Search for the cell housing the specified text and yield its [X, Y] center coordinate. 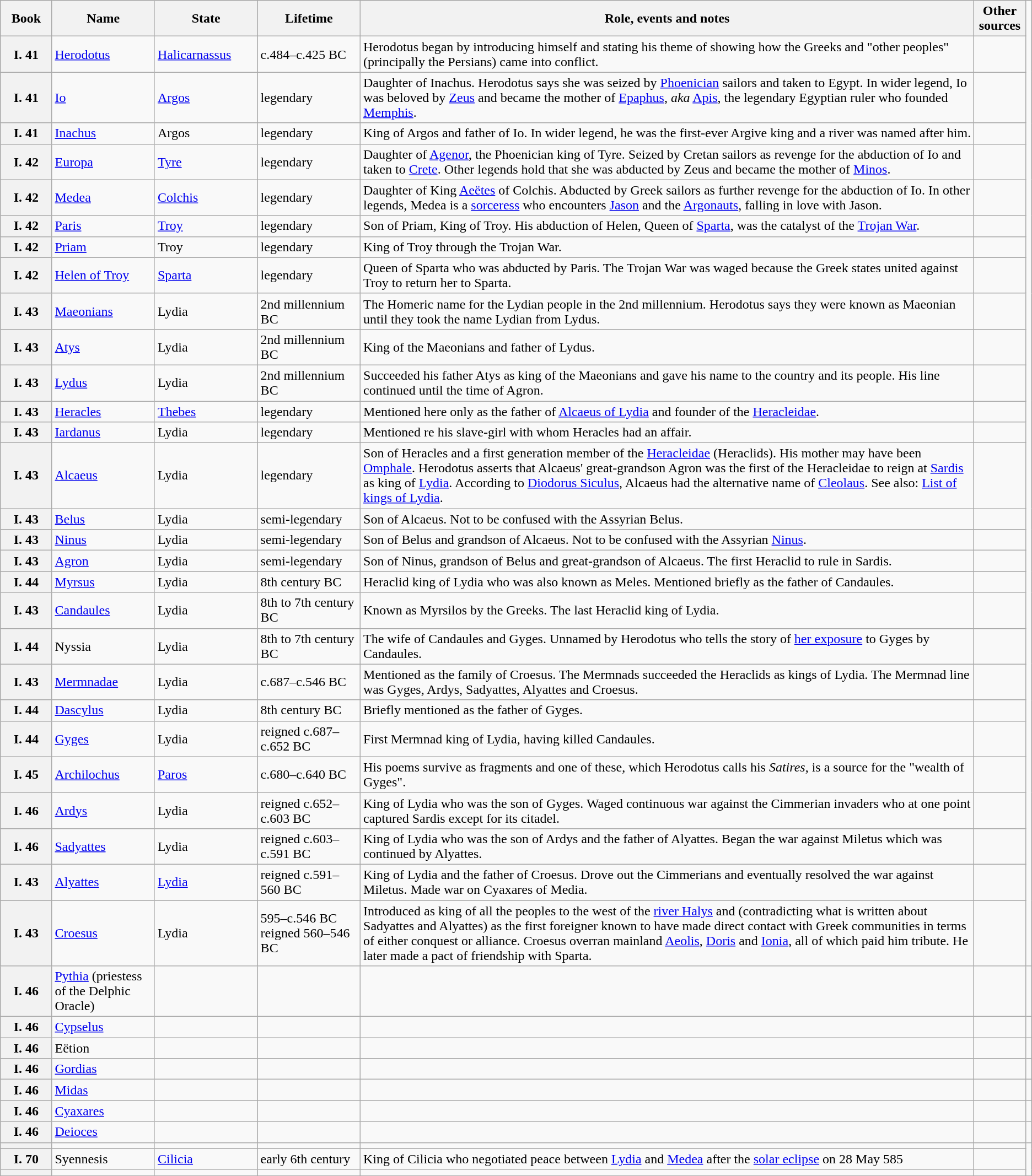
Halicarnassus [206, 54]
The wife of Candaules and Gyges. Unnamed by Herodotus who tells the story of her exposure to Gyges by Candaules. [667, 646]
Colchis [206, 197]
reigned c.687–c.652 BC [309, 738]
First Mermnad king of Lydia, having killed Candaules. [667, 738]
Inachus [103, 133]
595–c.546 BCreigned 560–546 BC [309, 934]
Cilicia [206, 1159]
His poems survive as fragments and one of these, which Herodotus calls his Satires, is a source for the "wealth of Gyges". [667, 775]
c.484–c.425 BC [309, 54]
Pythia (priestess of the Delphic Oracle) [103, 991]
Maeonians [103, 311]
early 6th century [309, 1159]
Mentioned re his slave-girl with whom Heracles had an affair. [667, 433]
Helen of Troy [103, 276]
Deioces [103, 1132]
King of Lydia who was the son of Gyges. Waged continuous war against the Cimmerian invaders who at one point captured Sardis except for its citadel. [667, 810]
State [206, 19]
Atys [103, 347]
Paros [206, 775]
Gordias [103, 1069]
Dascylus [103, 710]
Herodotus [103, 54]
Tyre [206, 162]
Name [103, 19]
Eëtion [103, 1048]
I. 70 [26, 1159]
Ardys [103, 810]
King of Lydia and the father of Croesus. Drove out the Cimmerians and eventually resolved the war against Miletus. Made war on Cyaxares of Media. [667, 882]
Medea [103, 197]
Succeeded his father Atys as king of the Maeonians and gave his name to the country and its people. His line continued until the time of Agron. [667, 382]
Lydus [103, 382]
King of the Maeonians and father of Lydus. [667, 347]
Son of Ninus, grandson of Belus and great-grandson of Alcaeus. The first Heraclid to rule in Sardis. [667, 561]
Heracles [103, 412]
Belus [103, 519]
Gyges [103, 738]
Croesus [103, 934]
I. 45 [26, 775]
Role, events and notes [667, 19]
Cyaxares [103, 1111]
Thebes [206, 412]
Mentioned here only as the father of Alcaeus of Lydia and founder of the Heracleidae. [667, 412]
The Homeric name for the Lydian people in the 2nd millennium. Herodotus says they were known as Maeonian until they took the name Lydian from Lydus. [667, 311]
King of Cilicia who negotiated peace between Lydia and Medea after the solar eclipse on 28 May 585 [667, 1159]
Nyssia [103, 646]
Queen of Sparta who was abducted by Paris. The Trojan War was waged because the Greek states united against Troy to return her to Sparta. [667, 276]
King of Troy through the Trojan War. [667, 247]
Iardanus [103, 433]
Candaules [103, 611]
Alyattes [103, 882]
Mermnadae [103, 682]
Priam [103, 247]
Son of Belus and grandson of Alcaeus. Not to be confused with the Assyrian Ninus. [667, 540]
reigned c.652–c.603 BC [309, 810]
Agron [103, 561]
Myrsus [103, 582]
Ninus [103, 540]
Cypselus [103, 1027]
c.680–c.640 BC [309, 775]
reigned c.591–560 BC [309, 882]
Known as Myrsilos by the Greeks. The last Heraclid king of Lydia. [667, 611]
Midas [103, 1090]
Othersources [1000, 19]
reigned c.603–c.591 BC [309, 846]
Sparta [206, 276]
Lifetime [309, 19]
Io [103, 98]
c.687–c.546 BC [309, 682]
Heraclid king of Lydia who was also known as Meles. Mentioned briefly as the father of Candaules. [667, 582]
Son of Alcaeus. Not to be confused with the Assyrian Belus. [667, 519]
Book [26, 19]
Syennesis [103, 1159]
King of Argos and father of Io. In wider legend, he was the first-ever Argive king and a river was named after him. [667, 133]
Paris [103, 226]
Sadyattes [103, 846]
King of Lydia who was the son of Ardys and the father of Alyattes. Began the war against Miletus which was continued by Alyattes. [667, 846]
Archilochus [103, 775]
Briefly mentioned as the father of Gyges. [667, 710]
Alcaeus [103, 476]
Son of Priam, King of Troy. His abduction of Helen, Queen of Sparta, was the catalyst of the Trojan War. [667, 226]
Europa [103, 162]
